Return [x, y] of the center of cell containing provided text 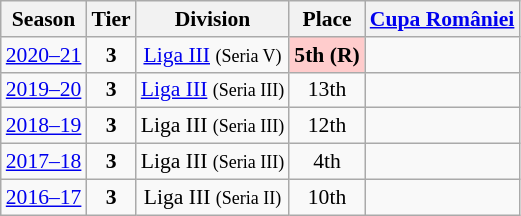
13th [326, 90]
10th [326, 197]
12th [326, 126]
4th [326, 162]
2020–21 [44, 55]
2019–20 [44, 90]
2016–17 [44, 197]
Season [44, 19]
2018–19 [44, 126]
5th (R) [326, 55]
Division [213, 19]
Tier [110, 19]
Liga III (Seria II) [213, 197]
Place [326, 19]
Liga III (Seria V) [213, 55]
Cupa României [442, 19]
2017–18 [44, 162]
